Output the (X, Y) coordinate of the center of the cell containing the given text.  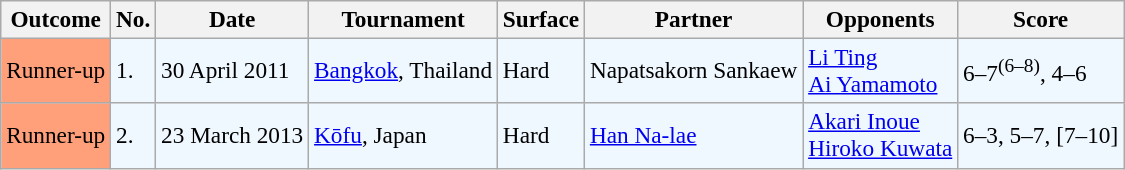
23 March 2013 (232, 136)
Score (1041, 19)
2. (134, 136)
Date (232, 19)
1. (134, 70)
30 April 2011 (232, 70)
Opponents (880, 19)
Outcome (56, 19)
Akari Inoue Hiroko Kuwata (880, 136)
Han Na-lae (693, 136)
No. (134, 19)
Li Ting Ai Yamamoto (880, 70)
Tournament (404, 19)
Surface (540, 19)
6–3, 5–7, [7–10] (1041, 136)
Bangkok, Thailand (404, 70)
6–7(6–8), 4–6 (1041, 70)
Napatsakorn Sankaew (693, 70)
Partner (693, 19)
Kōfu, Japan (404, 136)
